Find where the given text appears and provide that cell's center as (x, y) coordinate. 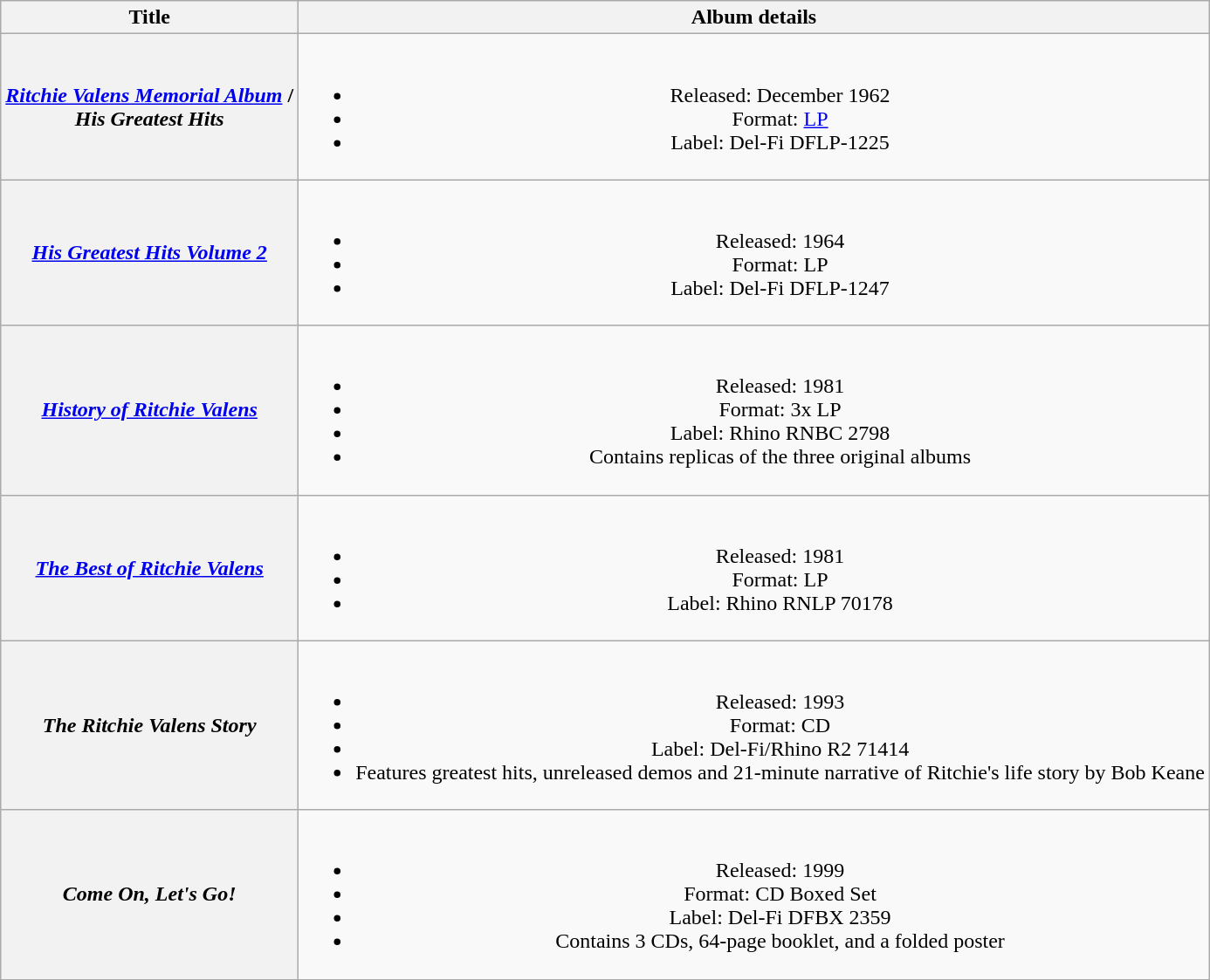
History of Ritchie Valens (150, 410)
Released: December 1962Format: LPLabel: Del-Fi DFLP-1225 (754, 106)
Released: 1964Format: LPLabel: Del-Fi DFLP-1247 (754, 253)
Released: 1981Format: LPLabel: Rhino RNLP 70178 (754, 567)
Album details (754, 17)
Title (150, 17)
His Greatest Hits Volume 2 (150, 253)
Released: 1981Format: 3x LPLabel: Rhino RNBC 2798Contains replicas of the three original albums (754, 410)
Come On, Let's Go! (150, 894)
Released: 1999Format: CD Boxed SetLabel: Del-Fi DFBX 2359Contains 3 CDs, 64-page booklet, and a folded poster (754, 894)
Ritchie Valens Memorial Album / His Greatest Hits (150, 106)
The Best of Ritchie Valens (150, 567)
The Ritchie Valens Story (150, 725)
